Return the (x, y) coordinate for the center point of the cell that contains the specified text.  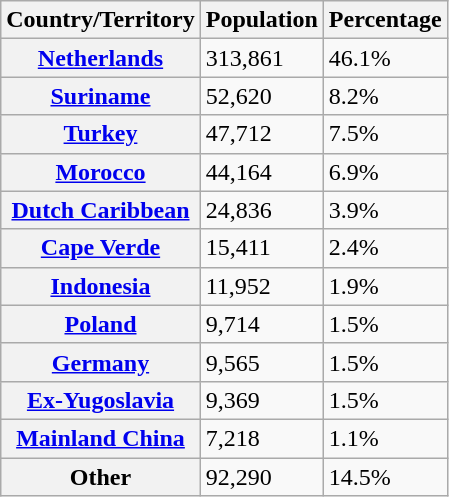
Poland (100, 324)
Cape Verde (100, 248)
24,836 (262, 210)
47,712 (262, 134)
15,411 (262, 248)
Percentage (385, 20)
2.4% (385, 248)
6.9% (385, 172)
Indonesia (100, 286)
Population (262, 20)
Germany (100, 362)
Country/Territory (100, 20)
Dutch Caribbean (100, 210)
313,861 (262, 58)
14.5% (385, 477)
9,714 (262, 324)
92,290 (262, 477)
7,218 (262, 438)
Ex-Yugoslavia (100, 400)
11,952 (262, 286)
Other (100, 477)
Turkey (100, 134)
Morocco (100, 172)
44,164 (262, 172)
Mainland China (100, 438)
46.1% (385, 58)
Netherlands (100, 58)
1.1% (385, 438)
7.5% (385, 134)
1.9% (385, 286)
8.2% (385, 96)
3.9% (385, 210)
52,620 (262, 96)
9,369 (262, 400)
9,565 (262, 362)
Suriname (100, 96)
